Identify which cell holds the provided text, then report its [X, Y] central coordinate. 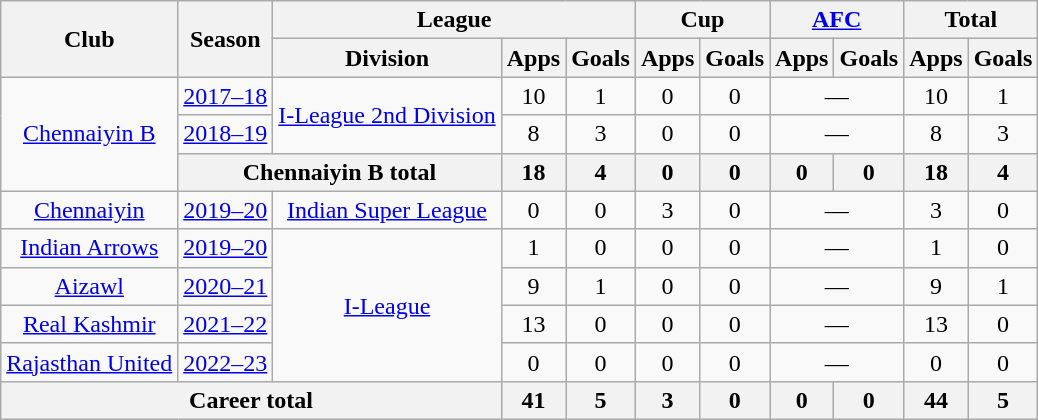
Indian Super League [387, 210]
I-League 2nd Division [387, 115]
Chennaiyin B total [340, 172]
Chennaiyin B [90, 134]
Aizawl [90, 286]
I-League [387, 305]
Division [387, 58]
2018–19 [226, 134]
Career total [251, 400]
44 [936, 400]
Rajasthan United [90, 362]
Club [90, 39]
League [454, 20]
Indian Arrows [90, 248]
AFC [837, 20]
41 [533, 400]
2021–22 [226, 324]
2022–23 [226, 362]
Cup [702, 20]
2020–21 [226, 286]
Season [226, 39]
Total [971, 20]
2017–18 [226, 96]
Real Kashmir [90, 324]
Chennaiyin [90, 210]
